Search for the cell housing the specified text and yield its (X, Y) center coordinate. 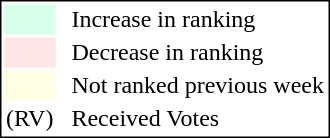
Not ranked previous week (198, 85)
Increase in ranking (198, 19)
Decrease in ranking (198, 53)
Received Votes (198, 119)
(RV) (29, 119)
